Determine the [x, y] coordinate at the center of the cell enclosing the given text.  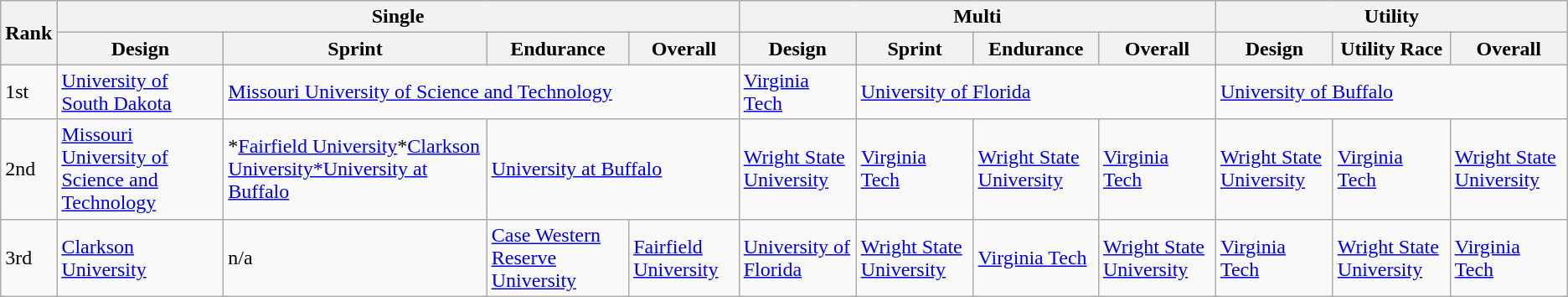
Rank [28, 33]
University of South Dakota [141, 92]
Fairfield University [684, 258]
University of Buffalo [1391, 92]
University at Buffalo [613, 169]
2nd [28, 169]
Clarkson University [141, 258]
Utility Race [1391, 49]
Case Western Reserve University [558, 258]
3rd [28, 258]
Single [398, 17]
*Fairfield University*Clarkson University*University at Buffalo [355, 169]
Multi [977, 17]
1st [28, 92]
Utility [1391, 17]
n/a [355, 258]
